Determine the [X, Y] coordinate at the center of the cell enclosing the given text.  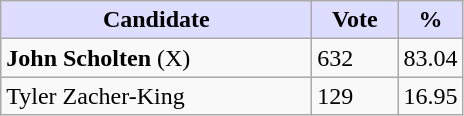
16.95 [430, 96]
632 [355, 58]
% [430, 20]
Vote [355, 20]
129 [355, 96]
John Scholten (X) [156, 58]
Candidate [156, 20]
83.04 [430, 58]
Tyler Zacher-King [156, 96]
